Output the (X, Y) coordinate of the center of the cell containing the given text.  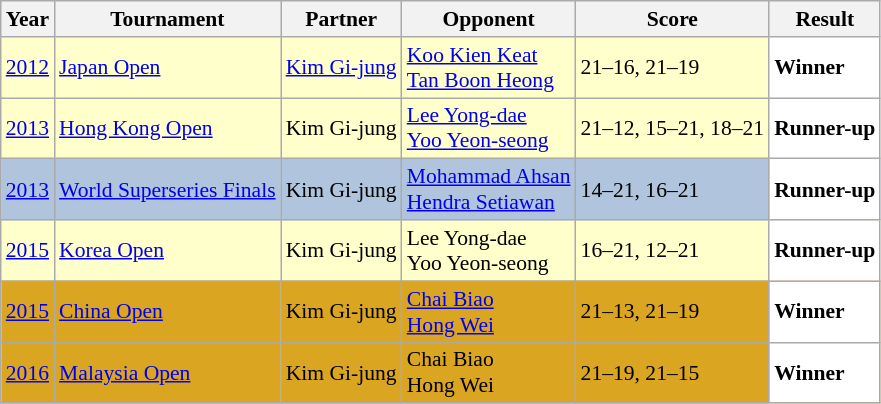
21–16, 21–19 (673, 68)
Opponent (489, 19)
Result (824, 19)
16–21, 12–21 (673, 250)
Score (673, 19)
China Open (168, 312)
Partner (342, 19)
21–13, 21–19 (673, 312)
Japan Open (168, 68)
Tournament (168, 19)
Hong Kong Open (168, 128)
Year (28, 19)
2012 (28, 68)
World Superseries Finals (168, 190)
Koo Kien Keat Tan Boon Heong (489, 68)
Korea Open (168, 250)
Mohammad Ahsan Hendra Setiawan (489, 190)
Malaysia Open (168, 372)
2016 (28, 372)
14–21, 16–21 (673, 190)
21–12, 15–21, 18–21 (673, 128)
21–19, 21–15 (673, 372)
